Return the (x, y) coordinate for the center point of the cell that contains the specified text.  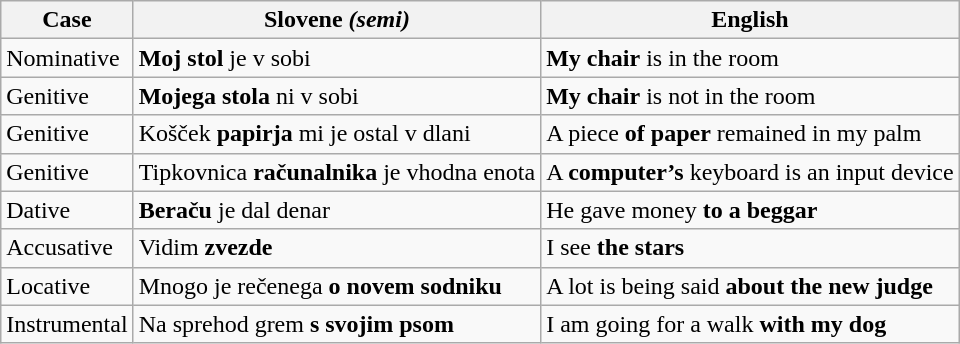
A lot is being said about the new judge (750, 286)
He gave money to a beggar (750, 210)
I am going for a walk with my dog (750, 324)
Vidim zvezde (337, 248)
English (750, 20)
Beraču je dal denar (337, 210)
Case (67, 20)
Tipkovnica računalnika je vhodna enota (337, 172)
Slovene (semi) (337, 20)
A piece of paper remained in my palm (750, 134)
A computer’s keyboard is an input device (750, 172)
Locative (67, 286)
My chair is in the room (750, 58)
Mojega stola ni v sobi (337, 96)
Dative (67, 210)
Instrumental (67, 324)
Na sprehod grem s svojim psom (337, 324)
Nominative (67, 58)
Accusative (67, 248)
Košček papirja mi je ostal v dlani (337, 134)
My chair is not in the room (750, 96)
Mnogo je rečenega o novem sodniku (337, 286)
I see the stars (750, 248)
Moj stol je v sobi (337, 58)
